Identify which cell holds the provided text, then report its (X, Y) central coordinate. 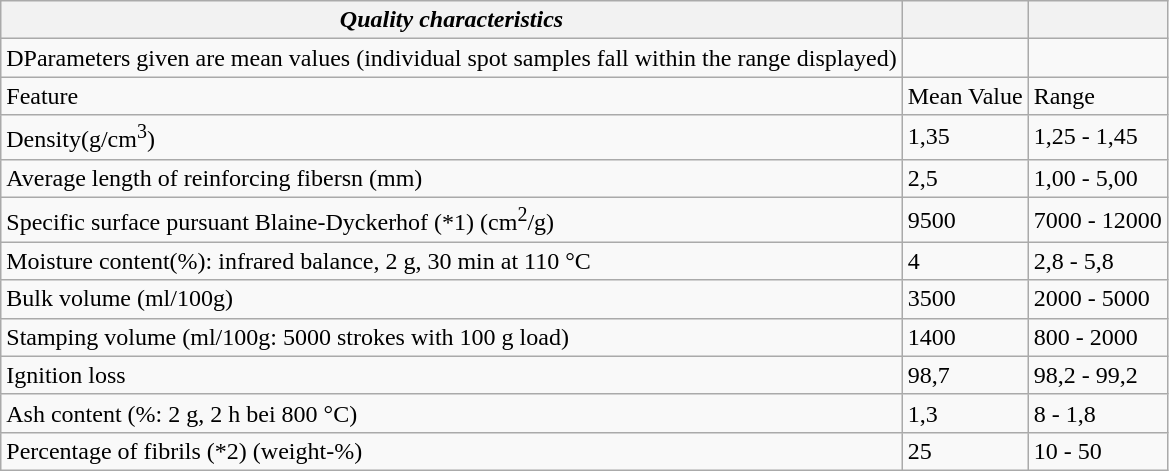
Feature (452, 96)
Percentage of fibrils (*2) (weight-%) (452, 451)
Range (1098, 96)
25 (965, 451)
2,8 - 5,8 (1098, 261)
Mean Value (965, 96)
Specific surface pursuant Blaine-Dyckerhof (*1) (cm2/g) (452, 220)
Quality characteristics (452, 20)
1,3 (965, 413)
1400 (965, 337)
Ignition loss (452, 375)
3500 (965, 299)
Ash content (%: 2 g, 2 h bei 800 °C) (452, 413)
800 - 2000 (1098, 337)
Moisture content(%): infrared balance, 2 g, 30 min at 110 °C (452, 261)
2000 - 5000 (1098, 299)
2,5 (965, 178)
Density(g/cm3) (452, 138)
1,35 (965, 138)
4 (965, 261)
1,00 - 5,00 (1098, 178)
Bulk volume (ml/100g) (452, 299)
98,2 - 99,2 (1098, 375)
8 - 1,8 (1098, 413)
10 - 50 (1098, 451)
DParameters given are mean values (individual spot samples fall within the range displayed) (452, 58)
1,25 - 1,45 (1098, 138)
98,7 (965, 375)
Average length of reinforcing fibersn (mm) (452, 178)
Stamping volume (ml/100g: 5000 strokes with 100 g load) (452, 337)
7000 - 12000 (1098, 220)
9500 (965, 220)
